Search for the cell housing the specified text and yield its (X, Y) center coordinate. 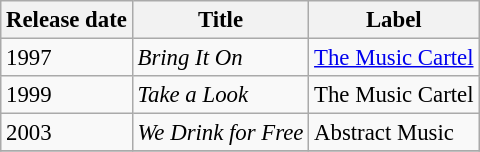
Release date (66, 20)
Abstract Music (394, 133)
1997 (66, 58)
Bring It On (220, 58)
2003 (66, 133)
We Drink for Free (220, 133)
Label (394, 20)
Take a Look (220, 95)
1999 (66, 95)
Title (220, 20)
